Return [x, y] of the center of cell containing provided text 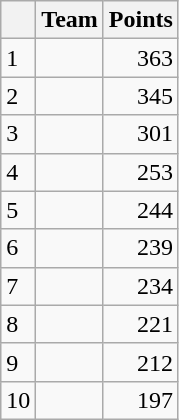
Points [140, 20]
3 [18, 134]
212 [140, 362]
301 [140, 134]
2 [18, 96]
9 [18, 362]
221 [140, 324]
10 [18, 400]
197 [140, 400]
345 [140, 96]
363 [140, 58]
1 [18, 58]
8 [18, 324]
7 [18, 286]
253 [140, 172]
234 [140, 286]
4 [18, 172]
5 [18, 210]
244 [140, 210]
6 [18, 248]
239 [140, 248]
Team [70, 20]
